Identify which cell holds the provided text, then report its (x, y) central coordinate. 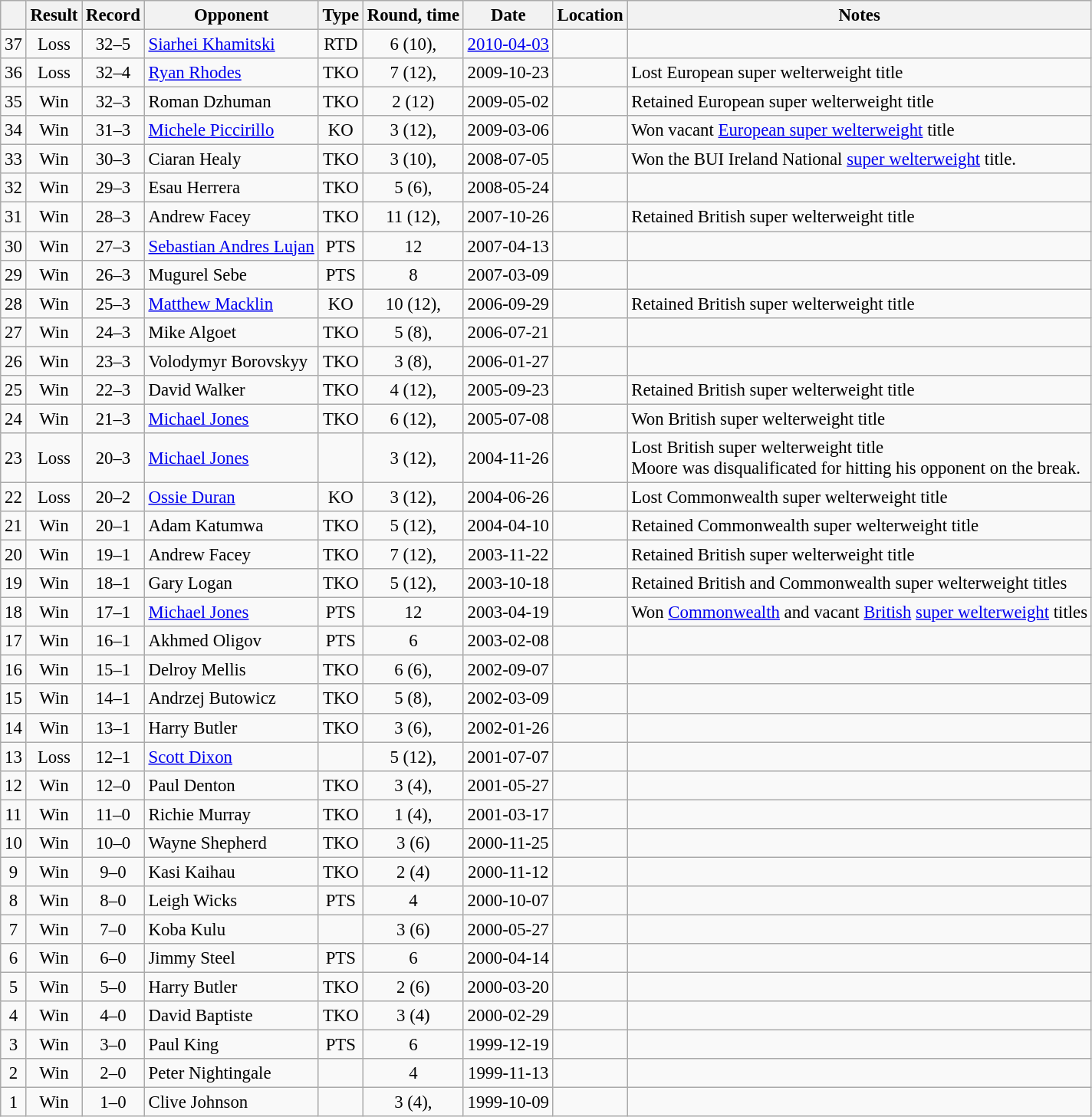
2007-04-13 (508, 246)
Scott Dixon (232, 757)
11 (12), (413, 217)
27 (14, 332)
Won British super welterweight title (859, 419)
6 (12), (413, 419)
2005-09-23 (508, 390)
Matthew Macklin (232, 304)
14 (14, 728)
10 (14, 843)
34 (14, 130)
16 (14, 670)
2004-06-26 (508, 497)
3 (6), (413, 728)
5 (6), (413, 188)
2004-04-10 (508, 526)
2003-10-18 (508, 583)
22–3 (113, 390)
Akhmed Oligov (232, 641)
1 (4), (413, 814)
Retained Commonwealth super welterweight title (859, 526)
6–0 (113, 958)
Round, time (413, 15)
18–1 (113, 583)
37 (14, 44)
David Baptiste (232, 1016)
RTD (340, 44)
2004-11-26 (508, 458)
Clive Johnson (232, 1102)
24 (14, 419)
2 (14, 1073)
3 (4) (413, 1016)
14–1 (113, 699)
Notes (859, 15)
4 (12), (413, 390)
22 (14, 497)
Roman Dzhuman (232, 102)
27–3 (113, 246)
2000-05-27 (508, 929)
12–0 (113, 785)
9–0 (113, 872)
2 (6) (413, 987)
Won vacant European super welterweight title (859, 130)
29–3 (113, 188)
2006-09-29 (508, 304)
2010-04-03 (508, 44)
35 (14, 102)
2002-03-09 (508, 699)
Gary Logan (232, 583)
13–1 (113, 728)
2002-01-26 (508, 728)
5–0 (113, 987)
1 (14, 1102)
15 (14, 699)
3 (10), (413, 159)
Won Commonwealth and vacant British super welterweight titles (859, 613)
Adam Katumwa (232, 526)
Kasi Kaihau (232, 872)
2006-07-21 (508, 332)
Result (54, 15)
2007-03-09 (508, 274)
30–3 (113, 159)
1999-11-13 (508, 1073)
19 (14, 583)
Type (340, 15)
Esau Herrera (232, 188)
36 (14, 73)
2009-05-02 (508, 102)
Ossie Duran (232, 497)
2009-03-06 (508, 130)
5 (14, 987)
Wayne Shepherd (232, 843)
23–3 (113, 361)
4–0 (113, 1016)
24–3 (113, 332)
Ciaran Healy (232, 159)
Volodymyr Borovskyy (232, 361)
2 (4) (413, 872)
21–3 (113, 419)
Leigh Wicks (232, 901)
2009-10-23 (508, 73)
Koba Kulu (232, 929)
20–2 (113, 497)
2000-11-12 (508, 872)
8–0 (113, 901)
25 (14, 390)
26 (14, 361)
15–1 (113, 670)
Delroy Mellis (232, 670)
25–3 (113, 304)
16–1 (113, 641)
Opponent (232, 15)
1–0 (113, 1102)
Michele Piccirillo (232, 130)
3–0 (113, 1045)
2000-02-29 (508, 1016)
2003-11-22 (508, 555)
28–3 (113, 217)
2–0 (113, 1073)
13 (14, 757)
32–3 (113, 102)
2 (12) (413, 102)
Peter Nightingale (232, 1073)
Paul Denton (232, 785)
Andrzej Butowicz (232, 699)
2008-07-05 (508, 159)
2000-04-14 (508, 958)
30 (14, 246)
Location (590, 15)
Won the BUI Ireland National super welterweight title. (859, 159)
20 (14, 555)
26–3 (113, 274)
32–5 (113, 44)
33 (14, 159)
29 (14, 274)
19–1 (113, 555)
1999-10-09 (508, 1102)
Date (508, 15)
Lost British super welterweight title Moore was disqualificated for hitting his opponent on the break. (859, 458)
Mugurel Sebe (232, 274)
Sebastian Andres Lujan (232, 246)
Retained European super welterweight title (859, 102)
28 (14, 304)
2003-04-19 (508, 613)
2002-09-07 (508, 670)
20–1 (113, 526)
2000-11-25 (508, 843)
2000-10-07 (508, 901)
18 (14, 613)
32–4 (113, 73)
11–0 (113, 814)
31 (14, 217)
Richie Murray (232, 814)
2003-02-08 (508, 641)
Retained British and Commonwealth super welterweight titles (859, 583)
10 (12), (413, 304)
17–1 (113, 613)
2001-03-17 (508, 814)
11 (14, 814)
Lost Commonwealth super welterweight title (859, 497)
23 (14, 458)
2000-03-20 (508, 987)
Paul King (232, 1045)
2005-07-08 (508, 419)
2008-05-24 (508, 188)
6 (6), (413, 670)
2007-10-26 (508, 217)
2006-01-27 (508, 361)
21 (14, 526)
1999-12-19 (508, 1045)
Mike Algoet (232, 332)
2001-05-27 (508, 785)
Lost European super welterweight title (859, 73)
10–0 (113, 843)
6 (10), (413, 44)
3 (14, 1045)
Ryan Rhodes (232, 73)
Record (113, 15)
7–0 (113, 929)
17 (14, 641)
31–3 (113, 130)
20–3 (113, 458)
7 (14, 929)
3 (8), (413, 361)
Siarhei Khamitski (232, 44)
12–1 (113, 757)
32 (14, 188)
Jimmy Steel (232, 958)
David Walker (232, 390)
9 (14, 872)
2001-07-07 (508, 757)
